Find where the given text appears and provide that cell's center as (X, Y) coordinate. 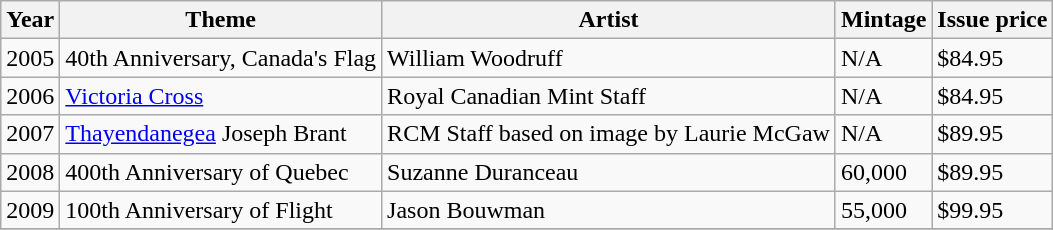
Year (30, 20)
$99.95 (992, 210)
William Woodruff (609, 58)
2009 (30, 210)
RCM Staff based on image by Laurie McGaw (609, 134)
Suzanne Duranceau (609, 172)
55,000 (883, 210)
400th Anniversary of Quebec (221, 172)
Victoria Cross (221, 96)
2008 (30, 172)
40th Anniversary, Canada's Flag (221, 58)
Mintage (883, 20)
2006 (30, 96)
Thayendanegea Joseph Brant (221, 134)
2005 (30, 58)
2007 (30, 134)
Issue price (992, 20)
Royal Canadian Mint Staff (609, 96)
Jason Bouwman (609, 210)
Theme (221, 20)
60,000 (883, 172)
Artist (609, 20)
100th Anniversary of Flight (221, 210)
